Detect which cell encompasses the target text, then output its (X, Y) center coordinate. 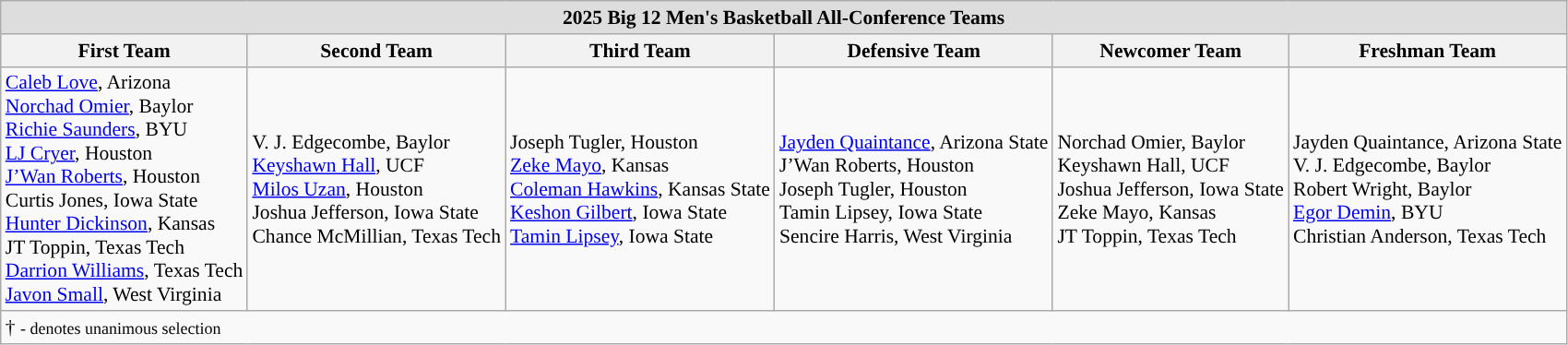
Norchad Omier, BaylorKeyshawn Hall, UCFJoshua Jefferson, Iowa StateZeke Mayo, KansasJT Toppin, Texas Tech (1170, 188)
Freshman Team (1428, 51)
Jayden Quaintance, Arizona StateJ’Wan Roberts, HoustonJoseph Tugler, HoustonTamin Lipsey, Iowa StateSencire Harris, West Virginia (913, 188)
Jayden Quaintance, Arizona StateV. J. Edgecombe, BaylorRobert Wright, BaylorEgor Demin, BYUChristian Anderson, Texas Tech (1428, 188)
Defensive Team (913, 51)
Newcomer Team (1170, 51)
Second Team (376, 51)
Third Team (640, 51)
V. J. Edgecombe, BaylorKeyshawn Hall, UCFMilos Uzan, HoustonJoshua Jefferson, Iowa StateChance McMillian, Texas Tech (376, 188)
First Team (125, 51)
† - denotes unanimous selection (784, 328)
2025 Big 12 Men's Basketball All-Conference Teams (784, 18)
Joseph Tugler, HoustonZeke Mayo, KansasColeman Hawkins, Kansas StateKeshon Gilbert, Iowa StateTamin Lipsey, Iowa State (640, 188)
